Return the [X, Y] coordinate for the center point of the cell that contains the specified text.  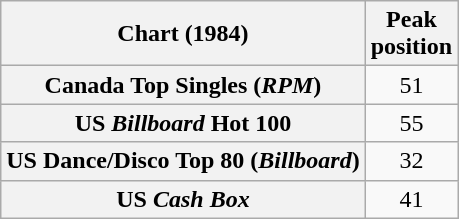
51 [411, 85]
Canada Top Singles (RPM) [183, 85]
41 [411, 199]
32 [411, 161]
55 [411, 123]
US Dance/Disco Top 80 (Billboard) [183, 161]
US Billboard Hot 100 [183, 123]
Chart (1984) [183, 34]
US Cash Box [183, 199]
Peakposition [411, 34]
